Detect which cell encompasses the target text, then output its (x, y) center coordinate. 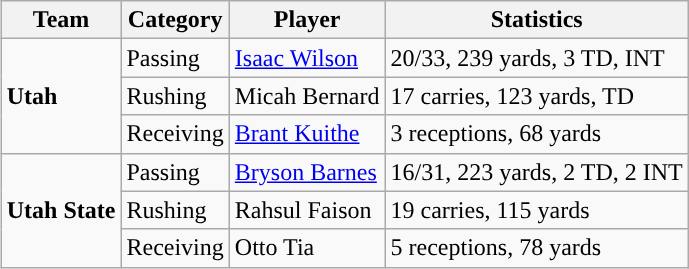
17 carries, 123 yards, TD (536, 96)
16/31, 223 yards, 2 TD, 2 INT (536, 172)
Statistics (536, 20)
Micah Bernard (307, 96)
Otto Tia (307, 248)
3 receptions, 68 yards (536, 134)
Category (175, 20)
20/33, 239 yards, 3 TD, INT (536, 58)
Brant Kuithe (307, 134)
Rahsul Faison (307, 210)
5 receptions, 78 yards (536, 248)
Utah (61, 96)
19 carries, 115 yards (536, 210)
Bryson Barnes (307, 172)
Isaac Wilson (307, 58)
Utah State (61, 210)
Player (307, 20)
Team (61, 20)
